Pinpoint the cell where the given text exists, returning its [X, Y] midpoint coordinate. 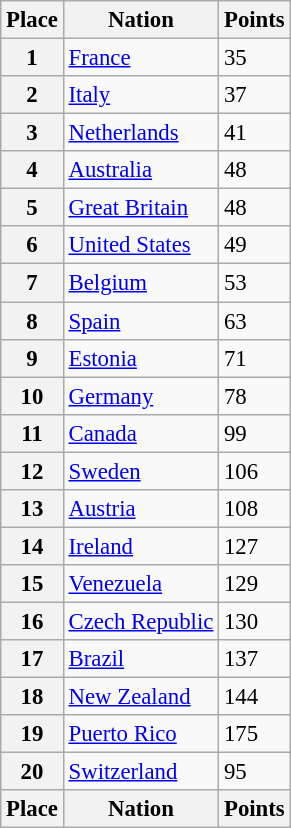
99 [254, 433]
49 [254, 245]
129 [254, 584]
17 [32, 659]
New Zealand [140, 697]
10 [32, 396]
Brazil [140, 659]
137 [254, 659]
12 [32, 471]
144 [254, 697]
127 [254, 546]
41 [254, 133]
11 [32, 433]
130 [254, 621]
6 [32, 245]
2 [32, 95]
Italy [140, 95]
Great Britain [140, 208]
175 [254, 734]
15 [32, 584]
3 [32, 133]
53 [254, 283]
Austria [140, 509]
19 [32, 734]
Belgium [140, 283]
Ireland [140, 546]
78 [254, 396]
14 [32, 546]
108 [254, 509]
9 [32, 358]
Puerto Rico [140, 734]
106 [254, 471]
Venezuela [140, 584]
France [140, 58]
18 [32, 697]
37 [254, 95]
4 [32, 170]
5 [32, 208]
Czech Republic [140, 621]
Netherlands [140, 133]
1 [32, 58]
Spain [140, 321]
95 [254, 772]
35 [254, 58]
8 [32, 321]
13 [32, 509]
63 [254, 321]
Canada [140, 433]
20 [32, 772]
Sweden [140, 471]
Estonia [140, 358]
7 [32, 283]
Germany [140, 396]
71 [254, 358]
Australia [140, 170]
United States [140, 245]
Switzerland [140, 772]
16 [32, 621]
